Locate the cell with the specified text and output its [x, y] center coordinate. 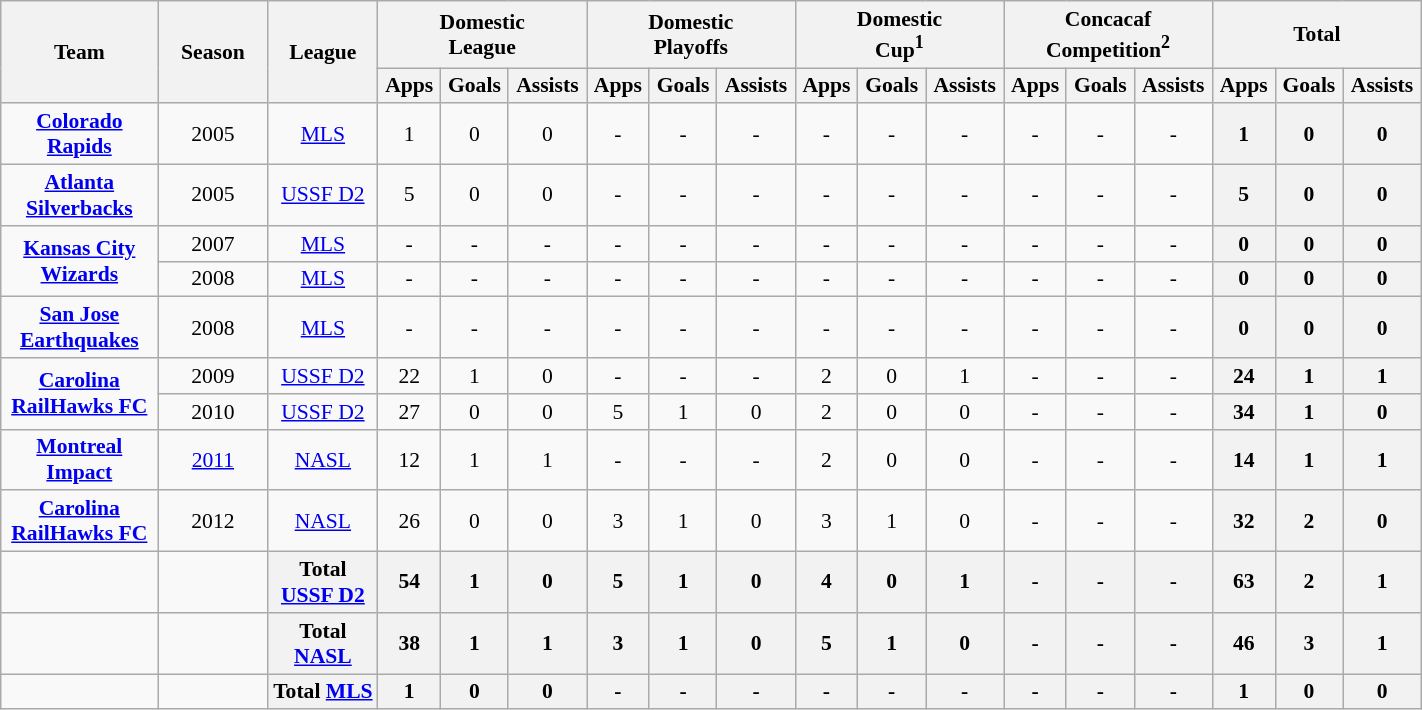
Kansas City Wizards [80, 262]
League [323, 52]
Season [213, 52]
Colorado Rapids [80, 134]
12 [410, 460]
24 [1244, 376]
54 [410, 582]
4 [826, 582]
Total USSF D2 [323, 582]
Atlanta Silverbacks [80, 196]
DomesticPlayoffs [690, 34]
14 [1244, 460]
32 [1244, 522]
34 [1244, 412]
46 [1244, 644]
2007 [213, 244]
Total [1316, 34]
26 [410, 522]
Team [80, 52]
Total NASL [323, 644]
ConcacafCompetition2 [1108, 34]
San Jose Earthquakes [80, 328]
38 [410, 644]
27 [410, 412]
2011 [213, 460]
DomesticLeague [482, 34]
2009 [213, 376]
63 [1244, 582]
22 [410, 376]
2012 [213, 522]
Total MLS [323, 692]
Montreal Impact [80, 460]
2010 [213, 412]
DomesticCup1 [900, 34]
